Search for the cell housing the specified text and yield its (x, y) center coordinate. 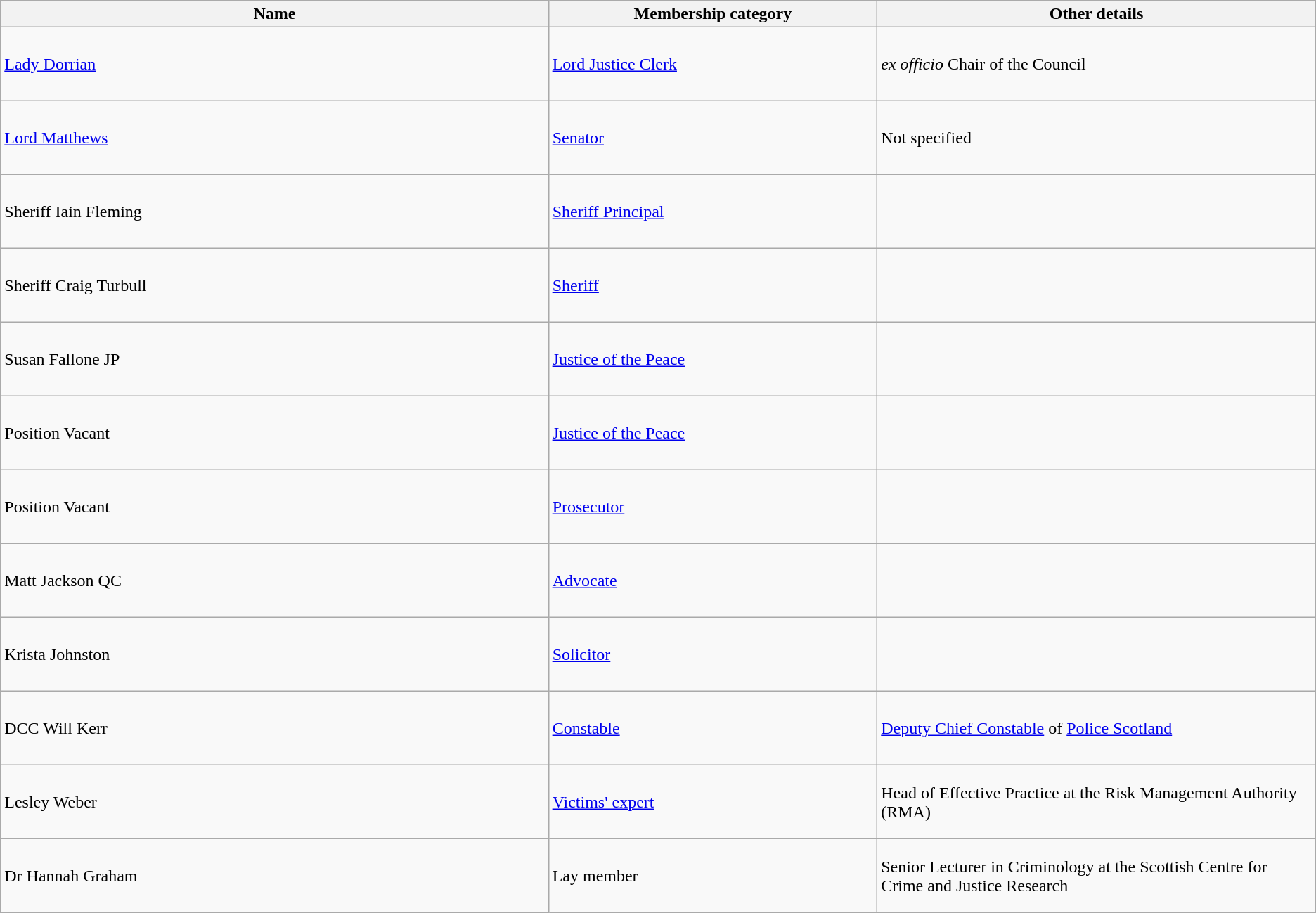
Lesley Weber (274, 803)
Advocate (713, 581)
Other details (1097, 14)
Lord Matthews (274, 138)
Not specified (1097, 138)
Dr Hannah Graham (274, 876)
Head of Effective Practice at the Risk Management Authority (RMA) (1097, 803)
ex officio Chair of the Council (1097, 65)
Sheriff Craig Turbull (274, 285)
Membership category (713, 14)
Sheriff (713, 285)
Lady Dorrian (274, 65)
Deputy Chief Constable of Police Scotland (1097, 728)
Matt Jackson QC (274, 581)
Senior Lecturer in Criminology at the Scottish Centre for Crime and Justice Research (1097, 876)
Lay member (713, 876)
Sheriff Principal (713, 212)
Lord Justice Clerk (713, 65)
Name (274, 14)
Krista Johnston (274, 655)
Solicitor (713, 655)
Constable (713, 728)
DCC Will Kerr (274, 728)
Victims' expert (713, 803)
Senator (713, 138)
Prosecutor (713, 507)
Sheriff Iain Fleming (274, 212)
Susan Fallone JP (274, 360)
